Scan for the cell matching the given text and deliver its [x, y] coordinate at center. 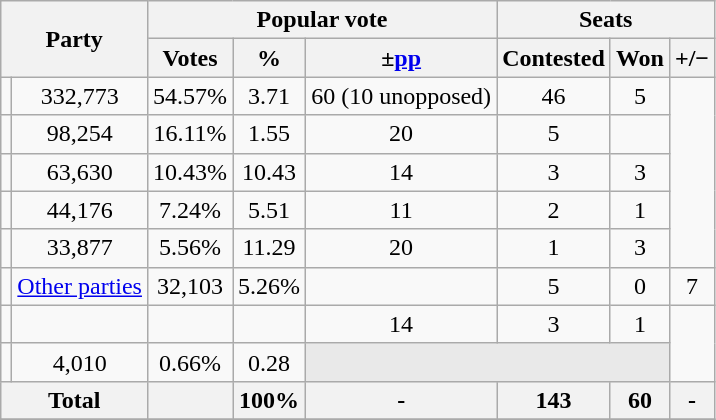
3.71 [270, 96]
11 [402, 210]
% [270, 58]
143 [554, 400]
5.51 [270, 210]
0.66% [190, 362]
98,254 [80, 134]
16.11% [190, 134]
2 [554, 210]
32,103 [190, 286]
+/− [692, 58]
Total [74, 400]
Contested [554, 58]
44,176 [80, 210]
4,010 [80, 362]
33,877 [80, 248]
10.43% [190, 172]
Party [74, 39]
Popular vote [322, 20]
60 (10 unopposed) [402, 96]
100% [270, 400]
7 [692, 286]
60 [640, 400]
1.55 [270, 134]
0.28 [270, 362]
10.43 [270, 172]
11.29 [270, 248]
Won [640, 58]
0 [640, 286]
±pp [402, 58]
5.26% [270, 286]
Other parties [80, 286]
Seats [606, 20]
46 [554, 96]
5.56% [190, 248]
Votes [190, 58]
54.57% [190, 96]
7.24% [190, 210]
332,773 [80, 96]
63,630 [80, 172]
